Locate the cell with the specified text and output its (x, y) center coordinate. 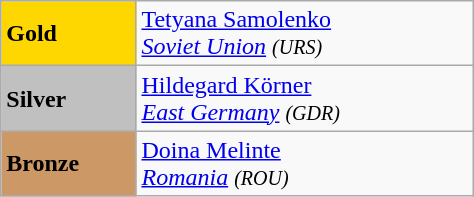
Bronze (68, 164)
Doina MelinteRomania (ROU) (304, 164)
Silver (68, 98)
Tetyana SamolenkoSoviet Union (URS) (304, 34)
Gold (68, 34)
Hildegard KörnerEast Germany (GDR) (304, 98)
